Search for the cell housing the specified text and yield its (X, Y) center coordinate. 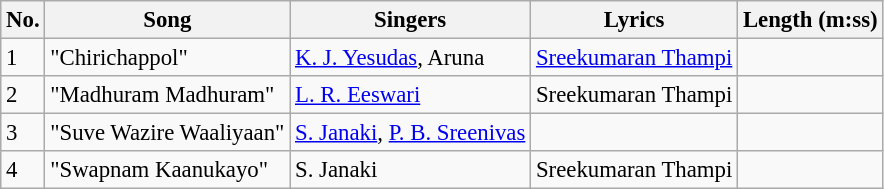
Length (m:ss) (810, 20)
1 (23, 58)
"Madhuram Madhuram" (168, 95)
Song (168, 20)
2 (23, 95)
Singers (410, 20)
S. Janaki (410, 170)
"Chirichappol" (168, 58)
3 (23, 133)
"Suve Wazire Waaliyaan" (168, 133)
"Swapnam Kaanukayo" (168, 170)
No. (23, 20)
L. R. Eeswari (410, 95)
Lyrics (634, 20)
4 (23, 170)
S. Janaki, P. B. Sreenivas (410, 133)
K. J. Yesudas, Aruna (410, 58)
